Detect which cell encompasses the target text, then output its [X, Y] center coordinate. 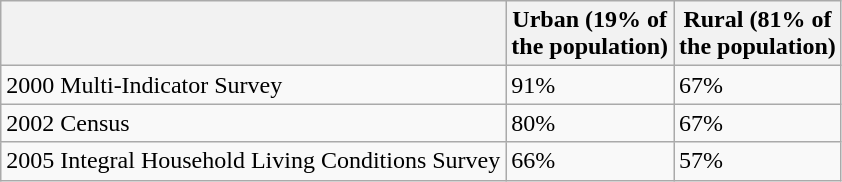
2002 Census [254, 123]
Rural (81% ofthe population) [758, 34]
Urban (19% ofthe population) [590, 34]
91% [590, 85]
57% [758, 161]
2005 Integral Household Living Conditions Survey [254, 161]
2000 Multi-Indicator Survey [254, 85]
66% [590, 161]
80% [590, 123]
